Determine the [X, Y] coordinate at the center of the cell enclosing the given text.  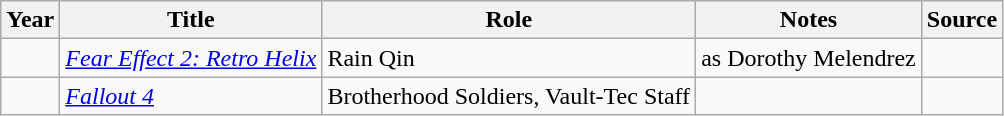
Fear Effect 2: Retro Helix [191, 58]
Title [191, 20]
Source [962, 20]
Notes [809, 20]
Year [30, 20]
Fallout 4 [191, 96]
as Dorothy Melendrez [809, 58]
Rain Qin [509, 58]
Role [509, 20]
Brotherhood Soldiers, Vault-Tec Staff [509, 96]
